Find where the given text appears and provide that cell's center as [X, Y] coordinate. 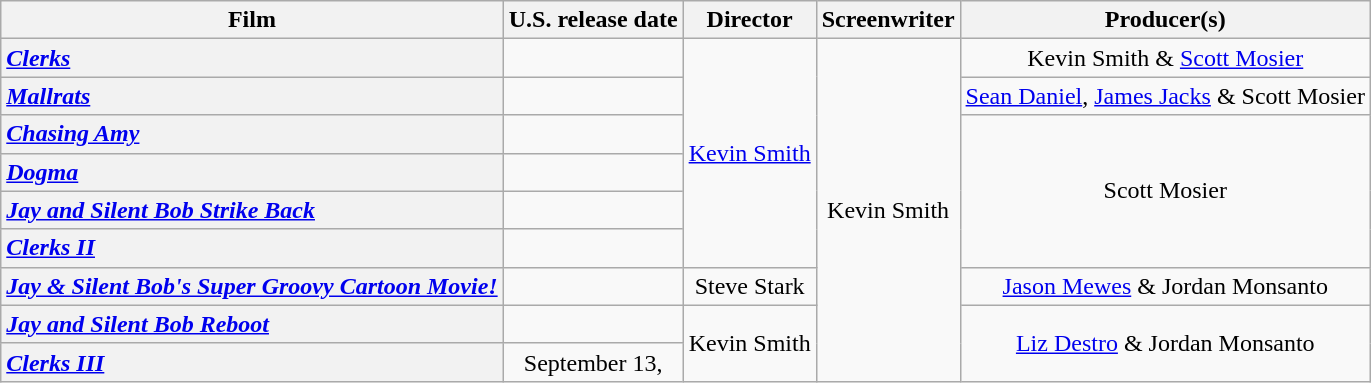
Dogma [252, 172]
Jay & Silent Bob's Super Groovy Cartoon Movie! [252, 286]
Director [750, 20]
U.S. release date [593, 20]
September 13, [593, 362]
Clerks III [252, 362]
Jason Mewes & Jordan Monsanto [1165, 286]
Film [252, 20]
Liz Destro & Jordan Monsanto [1165, 343]
Mallrats [252, 96]
Chasing Amy [252, 134]
Clerks II [252, 248]
Jay and Silent Bob Strike Back [252, 210]
Clerks [252, 58]
Scott Mosier [1165, 191]
Jay and Silent Bob Reboot [252, 324]
Producer(s) [1165, 20]
Kevin Smith & Scott Mosier [1165, 58]
Steve Stark [750, 286]
Screenwriter [888, 20]
Sean Daniel, James Jacks & Scott Mosier [1165, 96]
